Return (X, Y) of the center of cell containing provided text 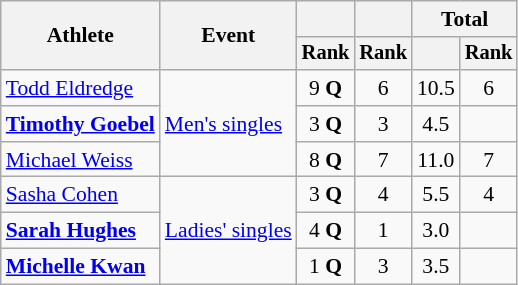
Todd Eldredge (80, 88)
Total (464, 19)
1 Q (326, 267)
Men's singles (228, 124)
Sarah Hughes (80, 231)
5.5 (436, 195)
8 Q (326, 160)
Michael Weiss (80, 160)
Athlete (80, 36)
9 Q (326, 88)
4 Q (326, 231)
10.5 (436, 88)
Michelle Kwan (80, 267)
3.5 (436, 267)
Ladies' singles (228, 230)
Sasha Cohen (80, 195)
Event (228, 36)
11.0 (436, 160)
Timothy Goebel (80, 124)
1 (383, 231)
4.5 (436, 124)
3.0 (436, 231)
